Identify which cell holds the provided text, then report its [X, Y] central coordinate. 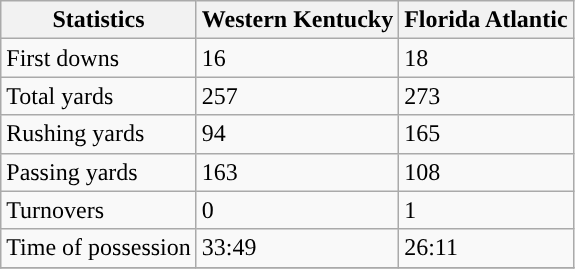
Passing yards [99, 172]
First downs [99, 58]
273 [486, 96]
Western Kentucky [297, 20]
Statistics [99, 20]
18 [486, 58]
16 [297, 58]
Turnovers [99, 210]
108 [486, 172]
163 [297, 172]
26:11 [486, 248]
Total yards [99, 96]
94 [297, 134]
257 [297, 96]
165 [486, 134]
Florida Atlantic [486, 20]
Rushing yards [99, 134]
Time of possession [99, 248]
1 [486, 210]
0 [297, 210]
33:49 [297, 248]
